Output the (X, Y) coordinate of the center of the cell containing the given text.  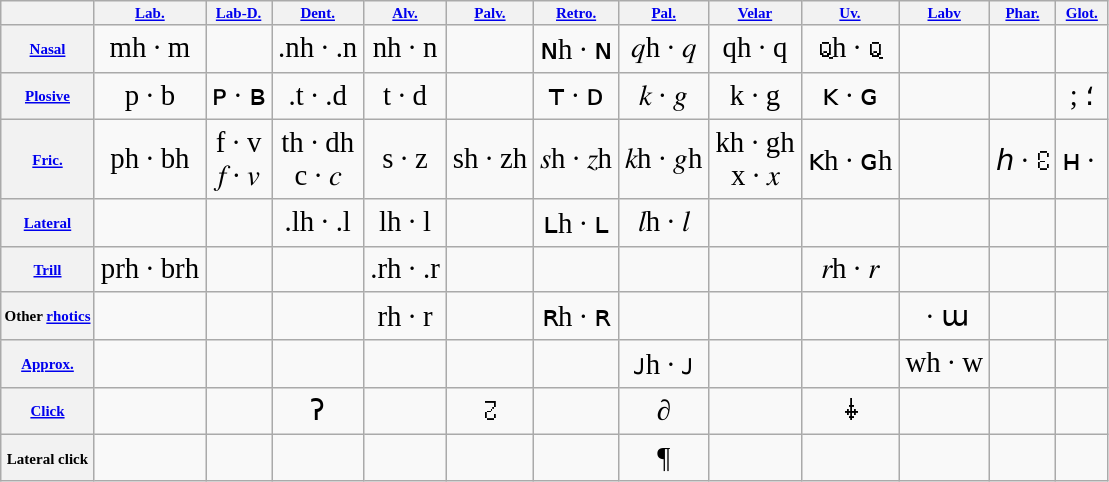
ᴛ · ᴅ (576, 96)
Lateral (48, 222)
Lab-D. (239, 13)
𝑙h · 𝑙 (664, 222)
ɴh · ɴ (576, 48)
Velar (755, 13)
k · g (755, 96)
t · d (406, 96)
mh · m (150, 48)
Palv. (490, 13)
ꞯh · ꞯ (850, 48)
s · z (406, 160)
Lateral click (48, 458)
ʟh · ʟ (576, 222)
Dent. (318, 13)
ᴋ · ɢ (850, 96)
𝑞h · 𝑞 (664, 48)
Lab. (150, 13)
∂ (664, 410)
Fric. (48, 160)
· ɯ (944, 316)
.rh · .r (406, 269)
th · dhc · 𝑐 (318, 160)
.nh · .n (318, 48)
Other rhotics (48, 316)
; ؛ (1082, 96)
sh · zh (490, 160)
𝑠h · 𝑧h (576, 160)
𝑘h · 𝑔h (664, 160)
Retro. (576, 13)
Uv. (850, 13)
f · v𝑓 · 𝑣 (239, 160)
p · b (150, 96)
nh · n (406, 48)
ᴊh · ᴊ (664, 364)
lh · l (406, 222)
ʜ · (1082, 160)
Glot. (1082, 13)
ʀh · ʀ (576, 316)
Alv. (406, 13)
ph · bh (150, 160)
.t · .d (318, 96)
Labv (944, 13)
.lh · .l (318, 222)
Nasal (48, 48)
Approx. (48, 364)
Phar. (1022, 13)
Trill (48, 269)
ᴘ · ʙ (239, 96)
Click (48, 410)
𝑘 · 𝑔 (664, 96)
𝑟h · 𝑟 (850, 269)
⸸ (850, 410)
↊ (490, 410)
rh · r (406, 316)
qh · q (755, 48)
prh · brh (150, 269)
wh · w (944, 364)
ʔ (318, 410)
¶ (664, 458)
Pal. (664, 13)
ℎ · ↋ (1022, 160)
ᴋh · ɢh (850, 160)
kh · ghx · 𝑥 (755, 160)
Plosive (48, 96)
